From the cell containing the given text, extract its center point as [X, Y] coordinate. 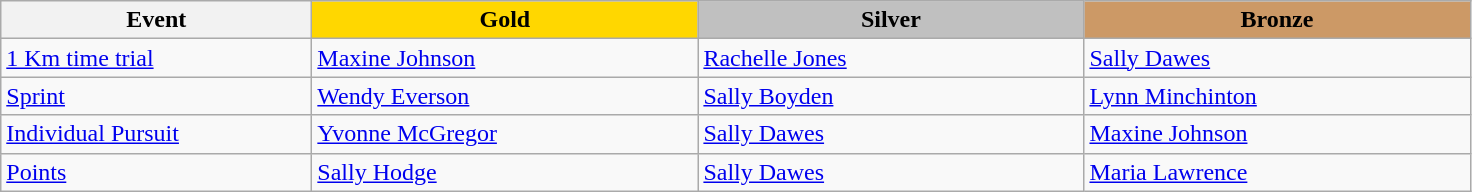
Points [156, 172]
Gold [505, 20]
Individual Pursuit [156, 134]
Yvonne McGregor [505, 134]
Silver [891, 20]
Bronze [1277, 20]
Sally Hodge [505, 172]
Rachelle Jones [891, 58]
1 Km time trial [156, 58]
Lynn Minchinton [1277, 96]
Event [156, 20]
Sally Boyden [891, 96]
Sprint [156, 96]
Maria Lawrence [1277, 172]
Wendy Everson [505, 96]
